From the cell containing the given text, extract its center point as (x, y) coordinate. 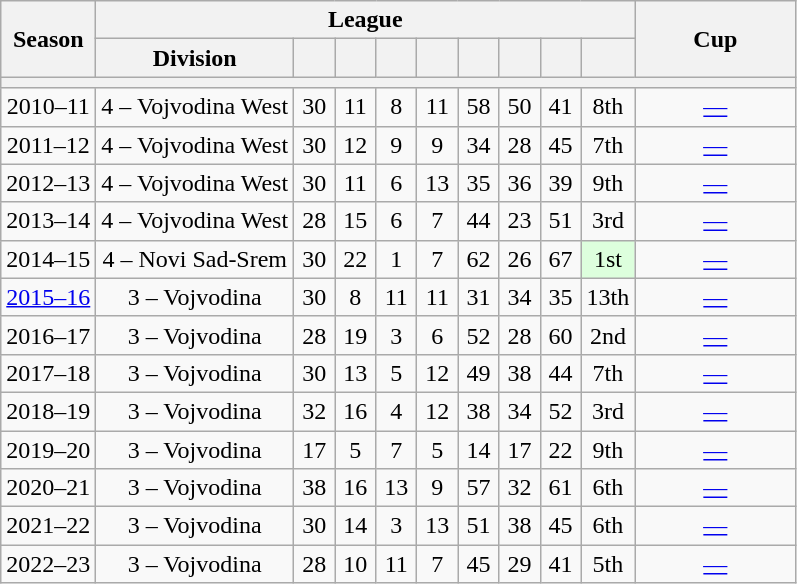
2013–14 (48, 221)
2015–16 (48, 297)
39 (560, 183)
4 (396, 411)
Season (48, 39)
2019–20 (48, 449)
60 (560, 335)
2018–19 (48, 411)
29 (520, 564)
2022–23 (48, 564)
2016–17 (48, 335)
15 (356, 221)
19 (356, 335)
4 – Novi Sad-Srem (195, 259)
2nd (608, 335)
36 (520, 183)
2010–11 (48, 107)
2012–13 (48, 183)
49 (478, 373)
26 (520, 259)
2017–18 (48, 373)
31 (478, 297)
61 (560, 488)
57 (478, 488)
23 (520, 221)
2011–12 (48, 145)
58 (478, 107)
2014–15 (48, 259)
1st (608, 259)
13th (608, 297)
5th (608, 564)
1 (396, 259)
10 (356, 564)
67 (560, 259)
62 (478, 259)
League (366, 20)
8th (608, 107)
2021–22 (48, 526)
50 (520, 107)
Cup (716, 39)
2020–21 (48, 488)
Division (195, 58)
